From the cell containing the given text, extract its center point as [x, y] coordinate. 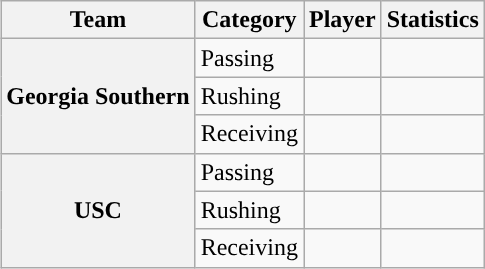
USC [98, 210]
Team [98, 20]
Georgia Southern [98, 96]
Category [249, 20]
Player [343, 20]
Statistics [432, 20]
